Scan for the cell matching the given text and deliver its (x, y) coordinate at center. 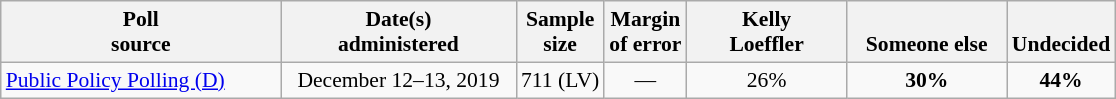
— (645, 80)
711 (LV) (560, 80)
KellyLoeffler (767, 32)
Undecided (1061, 32)
December 12–13, 2019 (398, 80)
Date(s)administered (398, 32)
Public Policy Polling (D) (141, 80)
Marginof error (645, 32)
30% (927, 80)
44% (1061, 80)
26% (767, 80)
Pollsource (141, 32)
Someone else (927, 32)
Samplesize (560, 32)
